Scan for the cell matching the given text and deliver its [X, Y] coordinate at center. 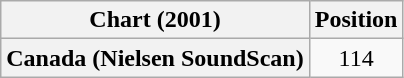
Chart (2001) [155, 20]
Canada (Nielsen SoundScan) [155, 58]
Position [356, 20]
114 [356, 58]
